Provide the (x, y) coordinate of the cell's center where the given text is located.  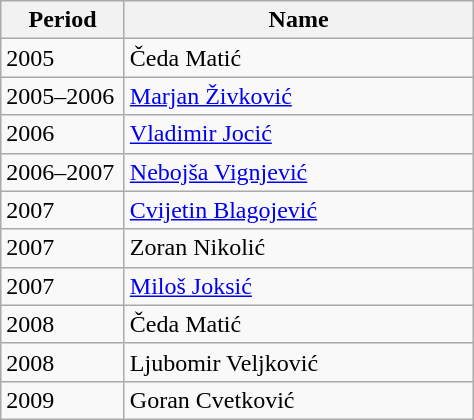
Zoran Nikolić (298, 248)
Nebojša Vignjević (298, 172)
2006 (63, 134)
Period (63, 20)
Goran Cvetković (298, 400)
Name (298, 20)
2005 (63, 58)
Cvijetin Blagojević (298, 210)
2009 (63, 400)
Marjan Živković (298, 96)
2005–2006 (63, 96)
2006–2007 (63, 172)
Miloš Joksić (298, 286)
Ljubomir Veljković (298, 362)
Vladimir Jocić (298, 134)
